Pinpoint the cell where the given text exists, returning its [X, Y] midpoint coordinate. 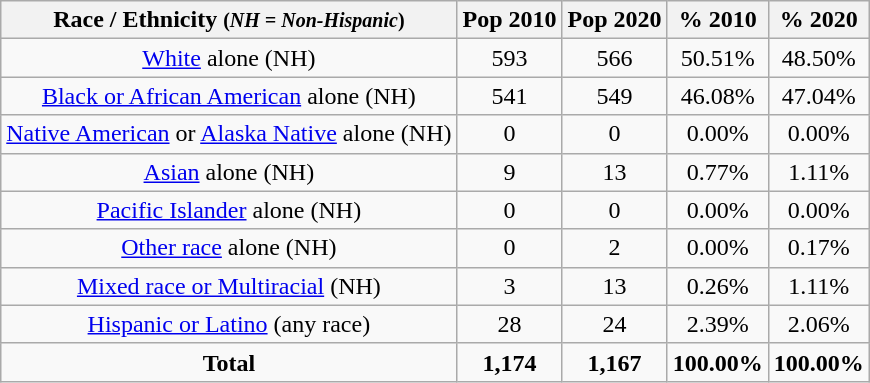
% 2010 [718, 20]
48.50% [818, 58]
28 [510, 324]
Race / Ethnicity (NH = Non-Hispanic) [229, 20]
Pop 2020 [614, 20]
3 [510, 286]
Mixed race or Multiracial (NH) [229, 286]
593 [510, 58]
2.39% [718, 324]
Native American or Alaska Native alone (NH) [229, 134]
47.04% [818, 96]
Asian alone (NH) [229, 172]
White alone (NH) [229, 58]
46.08% [718, 96]
Black or African American alone (NH) [229, 96]
% 2020 [818, 20]
1,174 [510, 362]
24 [614, 324]
0.77% [718, 172]
50.51% [718, 58]
1,167 [614, 362]
Hispanic or Latino (any race) [229, 324]
0.26% [718, 286]
0.17% [818, 248]
Other race alone (NH) [229, 248]
Pacific Islander alone (NH) [229, 210]
Pop 2010 [510, 20]
9 [510, 172]
2.06% [818, 324]
549 [614, 96]
541 [510, 96]
566 [614, 58]
Total [229, 362]
2 [614, 248]
